Output the [x, y] coordinate of the center of the cell containing the given text.  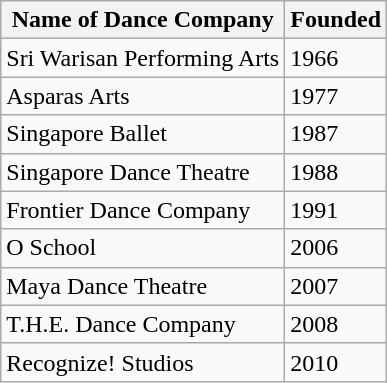
Name of Dance Company [143, 20]
1977 [336, 96]
Recognize! Studios [143, 362]
Founded [336, 20]
O School [143, 248]
1987 [336, 134]
T.H.E. Dance Company [143, 324]
Singapore Dance Theatre [143, 172]
1988 [336, 172]
2008 [336, 324]
Maya Dance Theatre [143, 286]
Asparas Arts [143, 96]
1991 [336, 210]
2006 [336, 248]
1966 [336, 58]
Sri Warisan Performing Arts [143, 58]
2010 [336, 362]
Singapore Ballet [143, 134]
2007 [336, 286]
Frontier Dance Company [143, 210]
